Locate the cell with the specified text and output its [x, y] center coordinate. 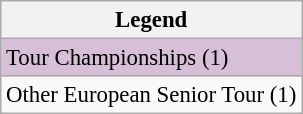
Other European Senior Tour (1) [152, 95]
Tour Championships (1) [152, 58]
Legend [152, 20]
